Scan for the cell matching the given text and deliver its [x, y] coordinate at center. 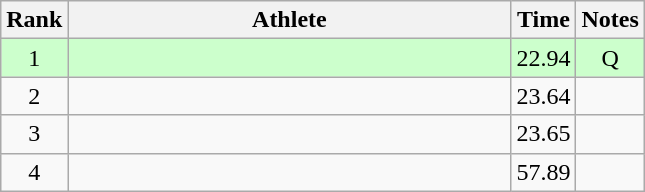
23.64 [544, 96]
Athlete [290, 20]
Q [610, 58]
22.94 [544, 58]
Time [544, 20]
Rank [34, 20]
3 [34, 134]
57.89 [544, 172]
4 [34, 172]
23.65 [544, 134]
Notes [610, 20]
2 [34, 96]
1 [34, 58]
